Pinpoint the cell where the given text exists, returning its (x, y) midpoint coordinate. 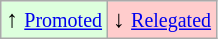
↓ Relegated (162, 20)
↑ Promoted (54, 20)
